Identify which cell holds the provided text, then report its (X, Y) central coordinate. 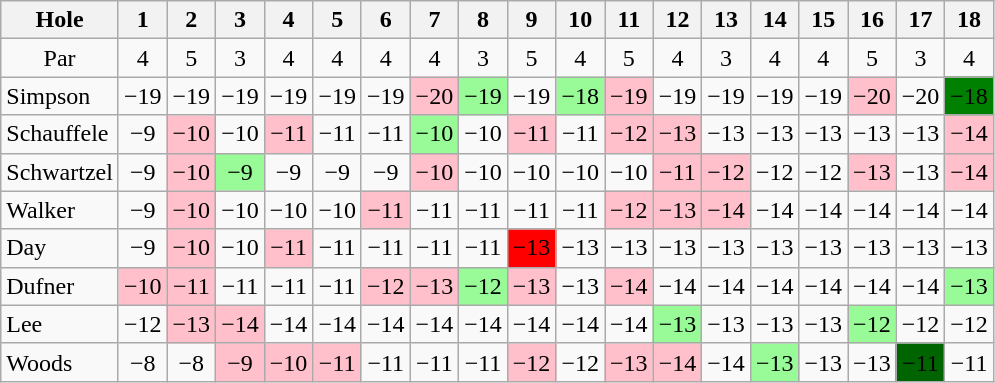
Dufner (60, 286)
12 (678, 20)
15 (824, 20)
Schwartzel (60, 172)
2 (192, 20)
17 (920, 20)
Woods (60, 362)
Day (60, 248)
7 (434, 20)
6 (386, 20)
Schauffele (60, 134)
14 (774, 20)
11 (630, 20)
Par (60, 58)
Hole (60, 20)
1 (142, 20)
Walker (60, 210)
Simpson (60, 96)
16 (872, 20)
Lee (60, 324)
10 (580, 20)
9 (532, 20)
18 (970, 20)
8 (484, 20)
13 (726, 20)
